Extract the (x, y) coordinate from the center of the cell holding the provided text.  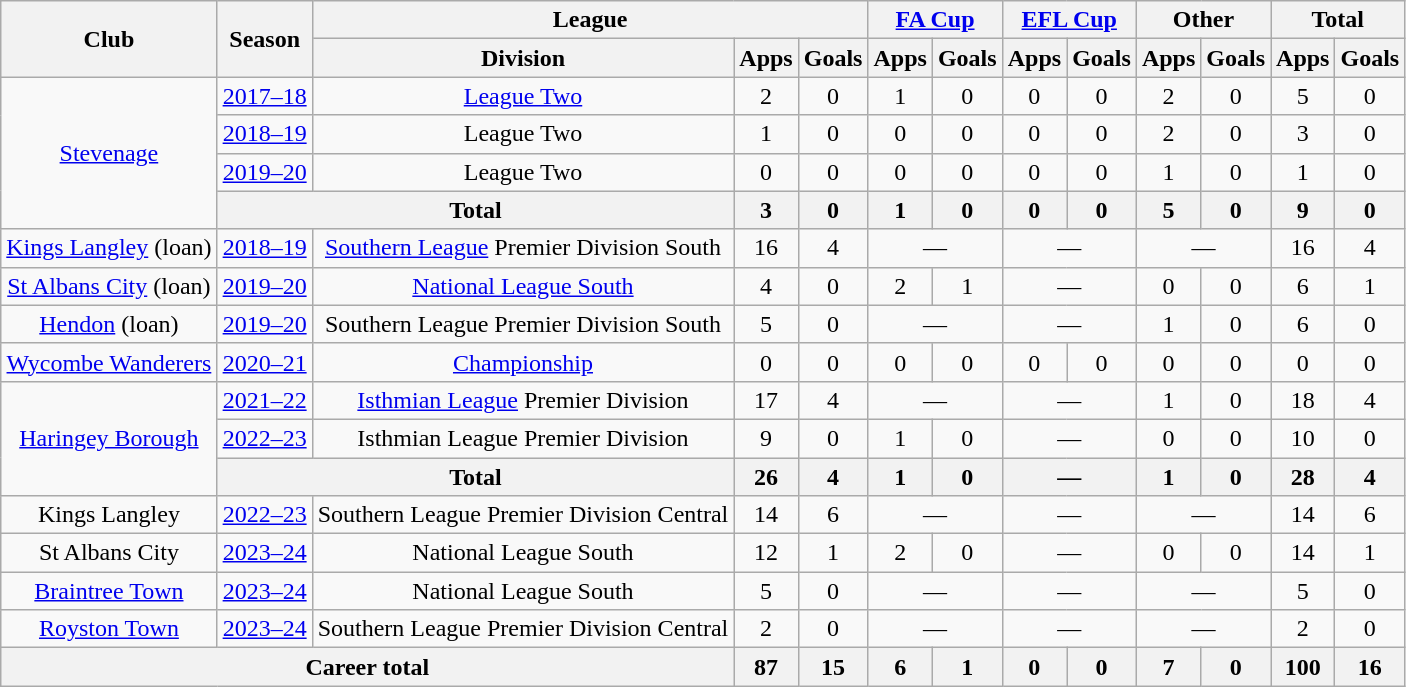
15 (833, 667)
Hendon (loan) (109, 324)
Club (109, 39)
2021–22 (264, 400)
Division (523, 58)
Other (1203, 20)
18 (1303, 400)
87 (766, 667)
26 (766, 477)
Haringey Borough (109, 438)
St Albans City (109, 553)
Wycombe Wanderers (109, 362)
FA Cup (935, 20)
2020–21 (264, 362)
St Albans City (loan) (109, 286)
Kings Langley (loan) (109, 248)
Braintree Town (109, 591)
League (590, 20)
Season (264, 39)
Championship (523, 362)
7 (1168, 667)
Royston Town (109, 629)
10 (1303, 438)
28 (1303, 477)
Career total (368, 667)
2017–18 (264, 96)
EFL Cup (1069, 20)
Stevenage (109, 153)
100 (1303, 667)
Kings Langley (109, 515)
12 (766, 553)
17 (766, 400)
